Detect which cell encompasses the target text, then output its [X, Y] center coordinate. 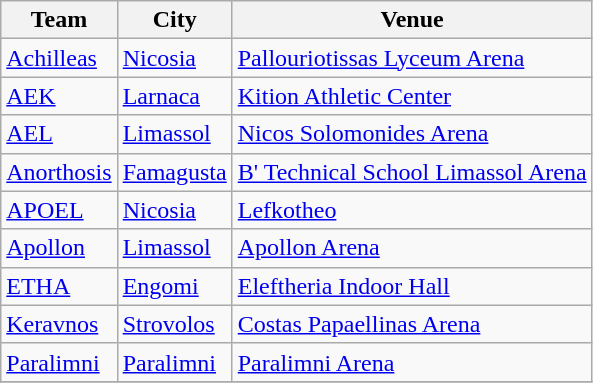
Pallouriotissas Lyceum Arena [412, 58]
Kition Athletic Center [412, 96]
Costas Papaellinas Arena [412, 324]
APOEL [59, 210]
City [174, 20]
Nicos Solomonides Arena [412, 134]
Apollon [59, 248]
ETHA [59, 286]
AEL [59, 134]
Strovolos [174, 324]
Larnaca [174, 96]
Keravnos [59, 324]
Paralimni Arena [412, 362]
Anorthosis [59, 172]
Eleftheria Indoor Hall [412, 286]
Engomi [174, 286]
Famagusta [174, 172]
B' Technical School Limassol Arena [412, 172]
Achilleas [59, 58]
Lefkotheo [412, 210]
Apollon Arena [412, 248]
Team [59, 20]
Venue [412, 20]
AEK [59, 96]
